Return (x, y) of the center of cell containing provided text 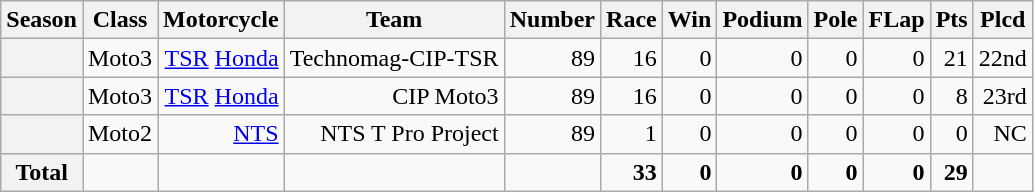
23rd (1002, 96)
Class (120, 20)
NTS T Pro Project (394, 134)
Total (42, 172)
Race (632, 20)
CIP Moto3 (394, 96)
Moto2 (120, 134)
Win (690, 20)
Pts (952, 20)
22nd (1002, 58)
Motorcycle (222, 20)
Season (42, 20)
Pole (836, 20)
Podium (762, 20)
Plcd (1002, 20)
Team (394, 20)
NTS (222, 134)
21 (952, 58)
Technomag-CIP-TSR (394, 58)
33 (632, 172)
FLap (896, 20)
Number (552, 20)
29 (952, 172)
8 (952, 96)
NC (1002, 134)
1 (632, 134)
